Output the (x, y) coordinate of the center of the cell containing the given text.  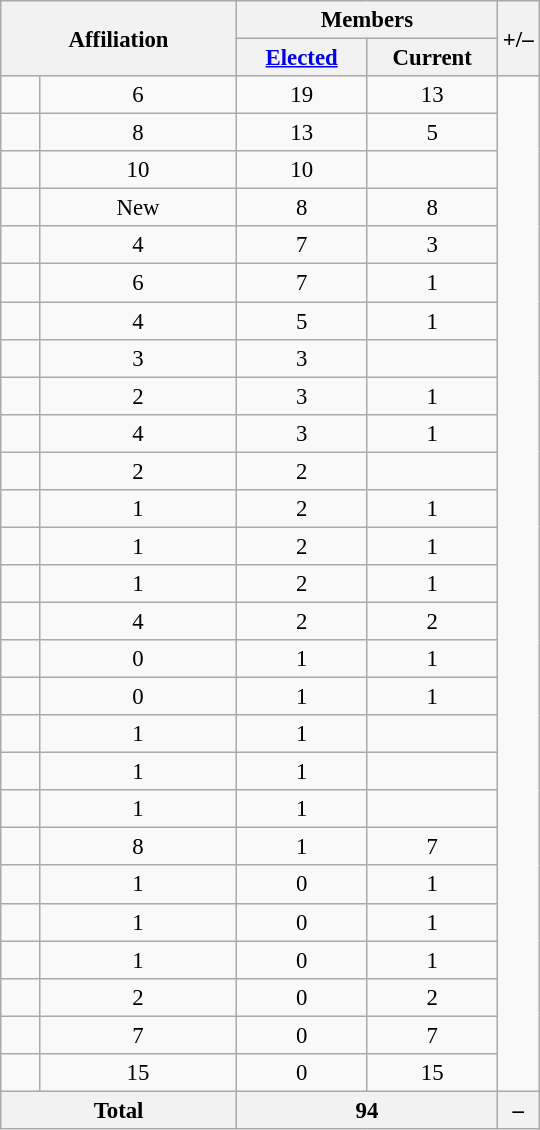
New (138, 208)
19 (302, 95)
Total (119, 1110)
Members (366, 20)
– (518, 1110)
Affiliation (119, 38)
+/– (518, 38)
Elected (302, 58)
Current (432, 58)
94 (366, 1110)
